Determine the [x, y] coordinate at the center of the cell enclosing the given text.  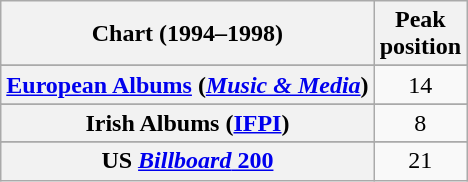
US Billboard 200 [188, 161]
Chart (1994–1998) [188, 34]
Peakposition [420, 34]
Irish Albums (IFPI) [188, 123]
21 [420, 161]
14 [420, 85]
8 [420, 123]
European Albums (Music & Media) [188, 85]
